Extract the (x, y) coordinate from the center of the cell holding the provided text.  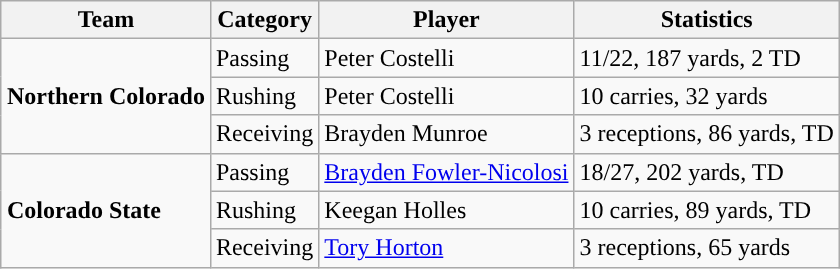
10 carries, 32 yards (706, 96)
Colorado State (106, 210)
Northern Colorado (106, 96)
Statistics (706, 20)
10 carries, 89 yards, TD (706, 210)
18/27, 202 yards, TD (706, 172)
Brayden Fowler-Nicolosi (446, 172)
Team (106, 20)
3 receptions, 65 yards (706, 248)
11/22, 187 yards, 2 TD (706, 58)
Category (264, 20)
Brayden Munroe (446, 134)
Tory Horton (446, 248)
3 receptions, 86 yards, TD (706, 134)
Player (446, 20)
Keegan Holles (446, 210)
